Find where the given text appears and provide that cell's center as [X, Y] coordinate. 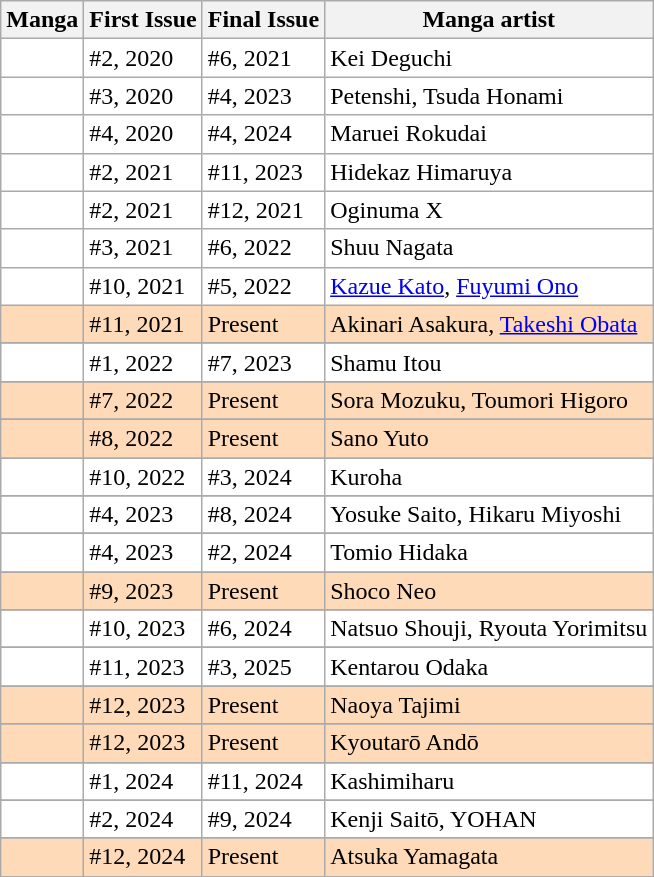
Kuroha [489, 477]
#3, 2021 [143, 248]
Akinari Asakura, Takeshi Obata [489, 324]
#12, 2024 [143, 857]
Petenshi, Tsuda Honami [489, 96]
#10, 2023 [143, 629]
#7, 2023 [263, 362]
Kei Deguchi [489, 58]
Sano Yuto [489, 438]
Yosuke Saito, Hikaru Miyoshi [489, 515]
Oginuma X [489, 210]
#6, 2022 [263, 248]
#10, 2021 [143, 286]
#1, 2022 [143, 362]
#12, 2021 [263, 210]
Shoco Neo [489, 591]
Atsuka Yamagata [489, 857]
Final Issue [263, 20]
Manga [42, 20]
Kenji Saitō, YOHAN [489, 819]
#6, 2024 [263, 629]
Kyoutarō Andō [489, 743]
#8, 2024 [263, 515]
Maruei Rokudai [489, 134]
Kashimiharu [489, 781]
First Issue [143, 20]
#3, 2020 [143, 96]
#7, 2022 [143, 400]
#4, 2024 [263, 134]
Natsuo Shouji, Ryouta Yorimitsu [489, 629]
Shuu Nagata [489, 248]
#11, 2024 [263, 781]
#8, 2022 [143, 438]
Hidekaz Himaruya [489, 172]
Sora Mozuku, Toumori Higoro [489, 400]
Kentarou Odaka [489, 667]
#11, 2021 [143, 324]
#3, 2024 [263, 477]
#6, 2021 [263, 58]
Tomio Hidaka [489, 553]
#2, 2020 [143, 58]
Shamu Itou [489, 362]
#9, 2024 [263, 819]
#3, 2025 [263, 667]
Manga artist [489, 20]
#4, 2020 [143, 134]
#10, 2022 [143, 477]
#9, 2023 [143, 591]
#5, 2022 [263, 286]
#1, 2024 [143, 781]
Naoya Tajimi [489, 705]
Kazue Kato, Fuyumi Ono [489, 286]
